Detect which cell encompasses the target text, then output its [x, y] center coordinate. 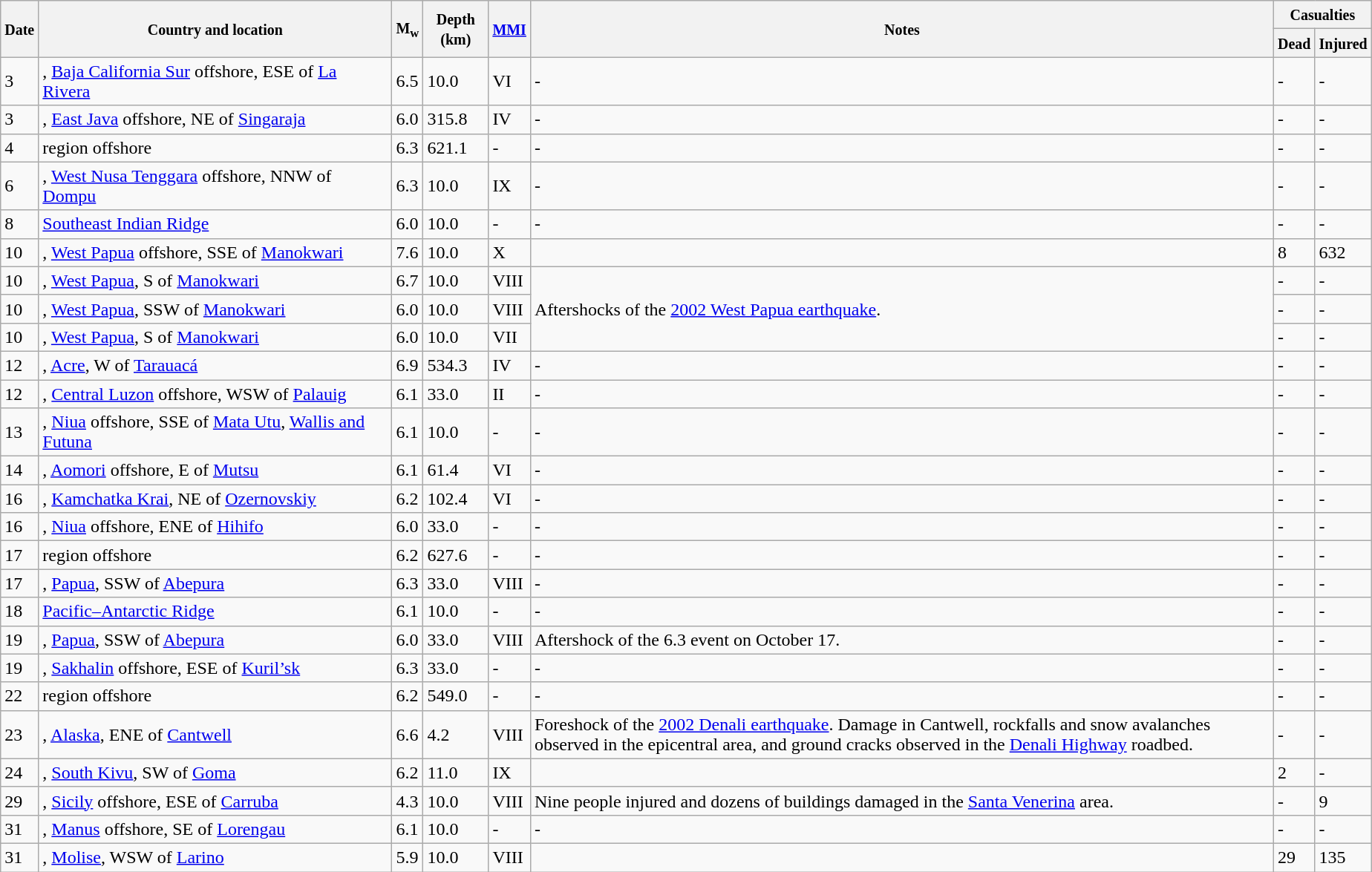
, Niua offshore, ENE of Hihifo [215, 527]
Casualties [1322, 15]
, East Java offshore, NE of Singaraja [215, 119]
2 [1294, 773]
627.6 [456, 555]
, Kamchatka Krai, NE of Ozernovskiy [215, 499]
Notes [901, 29]
23 [19, 735]
6.6 [408, 735]
Date [19, 29]
, South Kivu, SW of Goma [215, 773]
Dead [1294, 43]
24 [19, 773]
Aftershock of the 6.3 event on October 17. [901, 640]
, Niua offshore, SSE of Mata Utu, Wallis and Futuna [215, 432]
, Molise, WSW of Larino [215, 857]
Injured [1343, 43]
22 [19, 696]
4 [19, 148]
II [509, 394]
5.9 [408, 857]
11.0 [456, 773]
Country and location [215, 29]
Aftershocks of the 2002 West Papua earthquake. [901, 309]
VII [509, 337]
, Baja California Sur offshore, ESE of La Rivera [215, 82]
, Aomori offshore, E of Mutsu [215, 471]
61.4 [456, 471]
13 [19, 432]
Mw [408, 29]
4.2 [456, 735]
6.7 [408, 281]
, West Papua offshore, SSE of Manokwari [215, 252]
7.6 [408, 252]
, West Nusa Tenggara offshore, NNW of Dompu [215, 186]
621.1 [456, 148]
6.5 [408, 82]
9 [1343, 801]
, Acre, W of Tarauacá [215, 365]
, Sicily offshore, ESE of Carruba [215, 801]
6 [19, 186]
, West Papua, SSW of Manokwari [215, 309]
6.9 [408, 365]
18 [19, 612]
534.3 [456, 365]
Pacific–Antarctic Ridge [215, 612]
, Central Luzon offshore, WSW of Palauig [215, 394]
MMI [509, 29]
Nine people injured and dozens of buildings damaged in the Santa Venerina area. [901, 801]
549.0 [456, 696]
135 [1343, 857]
Depth (km) [456, 29]
, Sakhalin offshore, ESE of Kuril’sk [215, 668]
102.4 [456, 499]
X [509, 252]
Southeast Indian Ridge [215, 224]
14 [19, 471]
, Manus offshore, SE of Lorengau [215, 829]
, Alaska, ENE of Cantwell [215, 735]
632 [1343, 252]
4.3 [408, 801]
315.8 [456, 119]
